Find where the given text appears and provide that cell's center as [x, y] coordinate. 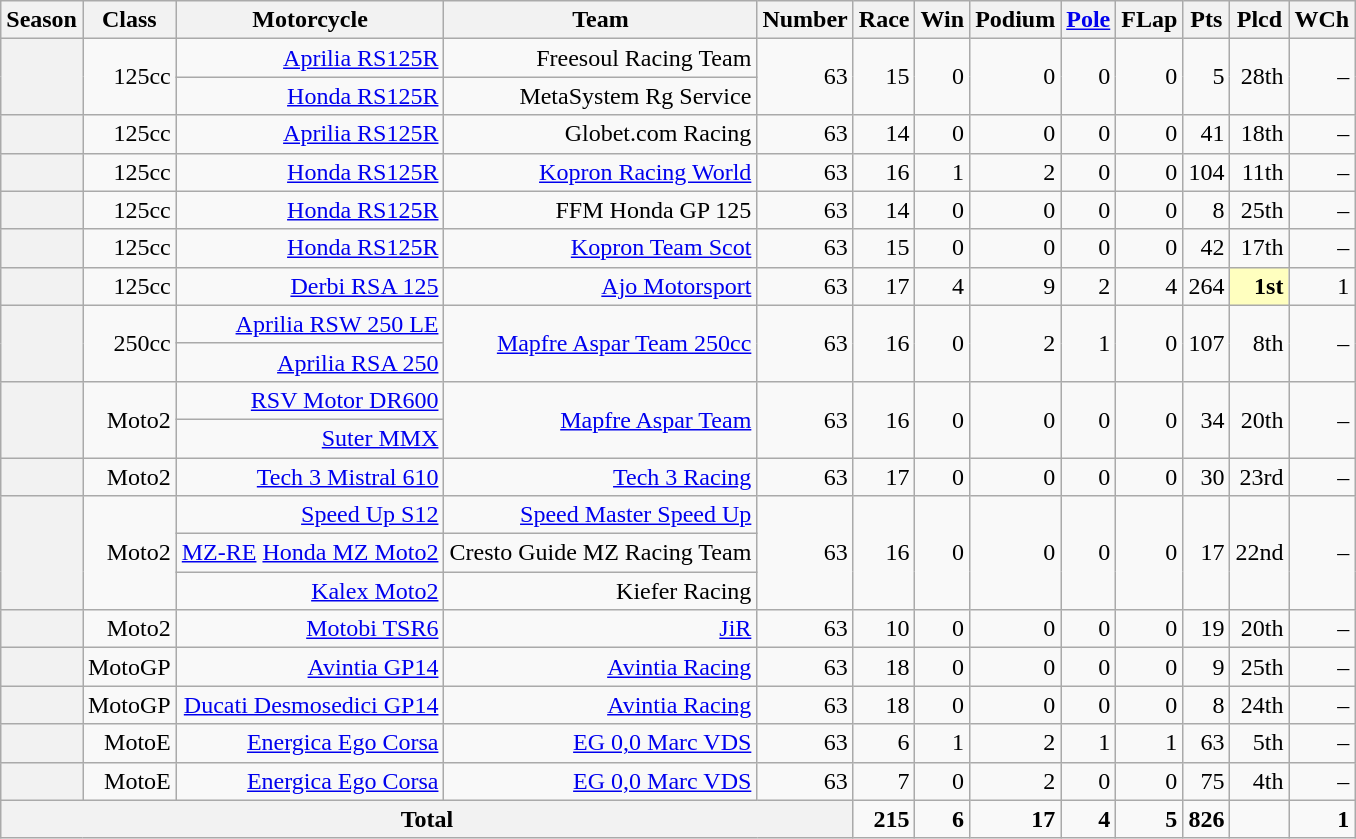
215 [884, 819]
Total [428, 819]
MetaSystem Rg Service [600, 96]
Kopron Racing World [600, 172]
Avintia GP14 [310, 667]
Motobi TSR6 [310, 629]
Pts [1206, 20]
Aprilia RSA 250 [310, 362]
Team [600, 20]
11th [1260, 172]
107 [1206, 343]
Kiefer Racing [600, 591]
17th [1260, 248]
42 [1206, 248]
FFM Honda GP 125 [600, 210]
JiR [600, 629]
Ducati Desmosedici GP14 [310, 705]
41 [1206, 134]
Win [942, 20]
75 [1206, 781]
Tech 3 Mistral 610 [310, 477]
30 [1206, 477]
Number [805, 20]
Tech 3 Racing [600, 477]
Speed Master Speed Up [600, 515]
RSV Motor DR600 [310, 400]
19 [1206, 629]
Mapfre Aspar Team 250cc [600, 343]
Race [884, 20]
Kopron Team Scot [600, 248]
Plcd [1260, 20]
10 [884, 629]
Mapfre Aspar Team [600, 419]
34 [1206, 419]
FLap [1150, 20]
18th [1260, 134]
MZ-RE Honda MZ Moto2 [310, 553]
Motorcycle [310, 20]
5th [1260, 743]
Suter MMX [310, 438]
Derbi RSA 125 [310, 286]
23rd [1260, 477]
7 [884, 781]
Freesoul Racing Team [600, 58]
24th [1260, 705]
826 [1206, 819]
22nd [1260, 553]
Season [42, 20]
WCh [1322, 20]
Ajo Motorsport [600, 286]
28th [1260, 77]
Kalex Moto2 [310, 591]
8th [1260, 343]
Aprilia RSW 250 LE [310, 324]
Globet.com Racing [600, 134]
Cresto Guide MZ Racing Team [600, 553]
104 [1206, 172]
264 [1206, 286]
Class [129, 20]
1st [1260, 286]
250cc [129, 343]
4th [1260, 781]
Pole [1088, 20]
Speed Up S12 [310, 515]
Podium [1016, 20]
